For the text-containing cell, return its midpoint in [X, Y] coordinate format. 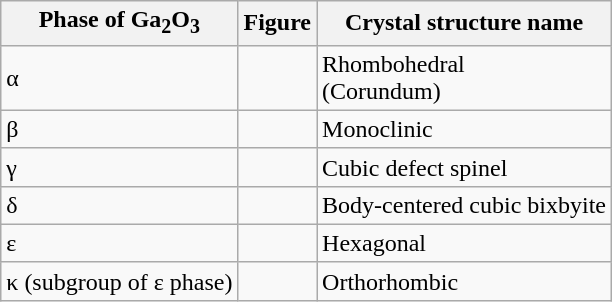
Hexagonal [464, 243]
Monoclinic [464, 129]
β [120, 129]
α [120, 78]
ε [120, 243]
Rhombohedral(Corundum) [464, 78]
Figure [278, 23]
Orthorhombic [464, 281]
δ [120, 205]
Phase of Ga2O3 [120, 23]
Crystal structure name [464, 23]
γ [120, 167]
κ (subgroup of ε phase) [120, 281]
Body-centered cubic bixbyite [464, 205]
Cubic defect spinel [464, 167]
